Output the (x, y) coordinate of the center of the cell containing the given text.  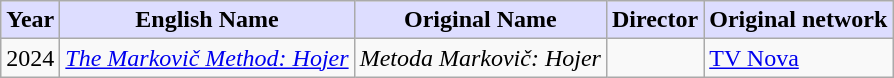
Original Name (480, 20)
2024 (30, 58)
Metoda Markovič: Hojer (480, 58)
Year (30, 20)
TV Nova (798, 58)
The Markovič Method: Hojer (207, 58)
Original network (798, 20)
Director (654, 20)
English Name (207, 20)
